Provide the [x, y] coordinate of the cell's center where the given text is located.  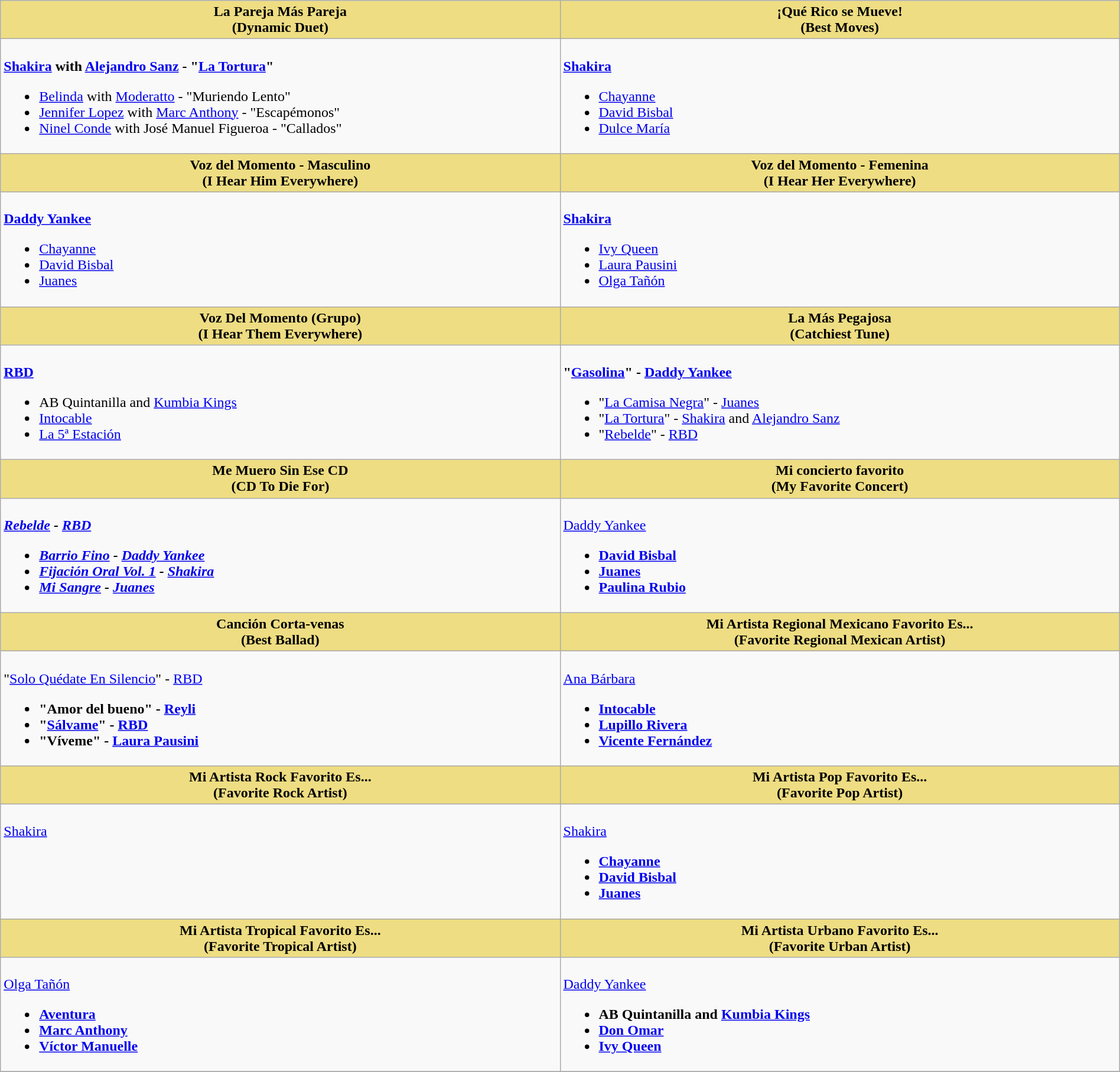
Mi Artista Tropical Favorito Es...(Favorite Tropical Artist) [280, 938]
ShakiraChayanneDavid BisbalJuanes [840, 861]
"Solo Quédate En Silencio" - RBD"Amor del bueno" - Reyli"Sálvame" - RBD"Víveme" - Laura Pausini [280, 708]
Canción Corta-venas (Best Ballad) [280, 632]
RBDAB Quintanilla and Kumbia KingsIntocableLa 5ª Estación [280, 402]
Daddy YankeeAB Quintanilla and Kumbia KingsDon OmarIvy Queen [840, 1015]
Voz del Momento - Masculino(I Hear Him Everywhere) [280, 172]
Daddy YankeeDavid BisbalJuanesPaulina Rubio [840, 555]
Olga TañónAventuraMarc AnthonyVíctor Manuelle [280, 1015]
¡Qué Rico se Mueve! (Best Moves) [840, 20]
ShakiraChayanneDavid BisbalDulce María [840, 96]
Rebelde - RBDBarrio Fino - Daddy YankeeFijación Oral Vol. 1 - ShakiraMi Sangre - Juanes [280, 555]
Mi Artista Rock Favorito Es... (Favorite Rock Artist) [280, 784]
Voz del Momento - Femenina(I Hear Her Everywhere) [840, 172]
Ana BárbaraIntocableLupillo RiveraVicente Fernández [840, 708]
Mi Artista Pop Favorito Es...(Favorite Pop Artist) [840, 784]
La Más Pegajosa(Catchiest Tune) [840, 326]
Shakira [280, 861]
Mi Artista Regional Mexicano Favorito Es... (Favorite Regional Mexican Artist) [840, 632]
ShakiraIvy QueenLaura PausiniOlga Tañón [840, 249]
La Pareja Más Pareja (Dynamic Duet) [280, 20]
Me Muero Sin Ese CD (CD To Die For) [280, 478]
Mi Artista Urbano Favorito Es...(Favorite Urban Artist) [840, 938]
"Gasolina" - Daddy Yankee"La Camisa Negra" - Juanes"La Tortura" - Shakira and Alejandro Sanz"Rebelde" - RBD [840, 402]
Daddy YankeeChayanneDavid BisbalJuanes [280, 249]
Voz Del Momento (Grupo) (I Hear Them Everywhere) [280, 326]
Mi concierto favorito (My Favorite Concert) [840, 478]
